Return the [X, Y] coordinate for the center point of the cell that contains the specified text.  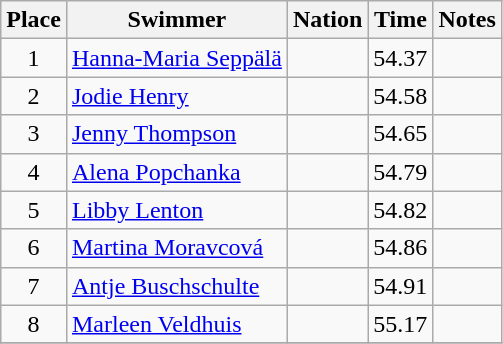
7 [34, 286]
8 [34, 324]
Notes [467, 20]
Jenny Thompson [176, 134]
Libby Lenton [176, 210]
54.82 [400, 210]
Marleen Veldhuis [176, 324]
2 [34, 96]
Alena Popchanka [176, 172]
1 [34, 58]
55.17 [400, 324]
54.91 [400, 286]
Place [34, 20]
54.37 [400, 58]
5 [34, 210]
Antje Buschschulte [176, 286]
Jodie Henry [176, 96]
Swimmer [176, 20]
6 [34, 248]
54.58 [400, 96]
Martina Moravcová [176, 248]
54.86 [400, 248]
3 [34, 134]
Nation [327, 20]
4 [34, 172]
Hanna-Maria Seppälä [176, 58]
Time [400, 20]
54.65 [400, 134]
54.79 [400, 172]
